Return (X, Y) of the center of cell containing provided text 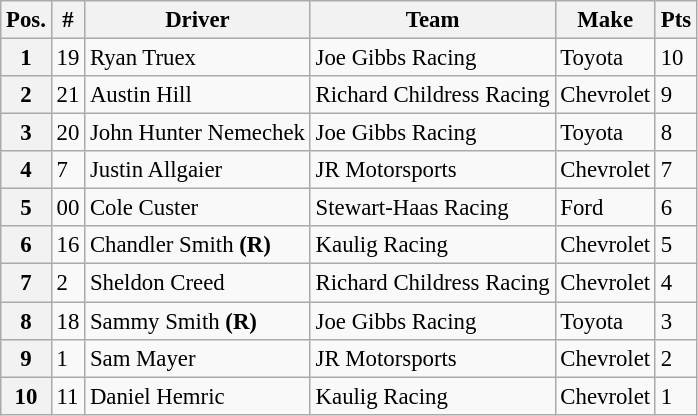
18 (68, 321)
John Hunter Nemechek (198, 133)
16 (68, 245)
Ryan Truex (198, 58)
Justin Allgaier (198, 170)
Chandler Smith (R) (198, 245)
Pos. (26, 20)
Driver (198, 20)
Sammy Smith (R) (198, 321)
Team (432, 20)
Make (605, 20)
Stewart-Haas Racing (432, 208)
19 (68, 58)
21 (68, 95)
20 (68, 133)
Sam Mayer (198, 358)
00 (68, 208)
Cole Custer (198, 208)
Austin Hill (198, 95)
Sheldon Creed (198, 283)
Pts (676, 20)
Ford (605, 208)
11 (68, 396)
Daniel Hemric (198, 396)
# (68, 20)
